Scan for the cell matching the given text and deliver its (x, y) coordinate at center. 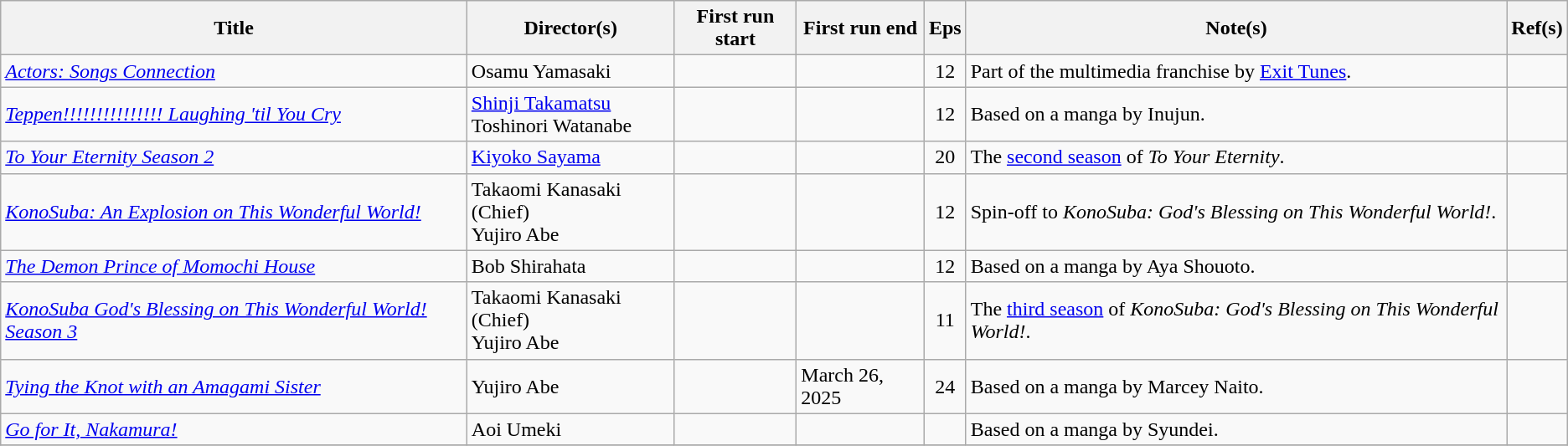
Kiyoko Sayama (570, 157)
Aoi Umeki (570, 429)
The third season of KonoSuba: God's Blessing on This Wonderful World!. (1236, 320)
To Your Eternity Season 2 (235, 157)
Eps (945, 28)
Osamu Yamasaki (570, 71)
The Demon Prince of Momochi House (235, 266)
Go for It, Nakamura! (235, 429)
Director(s) (570, 28)
Yujiro Abe (570, 387)
March 26, 2025 (861, 387)
Bob Shirahata (570, 266)
Based on a manga by Marcey Naito. (1236, 387)
Note(s) (1236, 28)
The second season of To Your Eternity. (1236, 157)
Tying the Knot with an Amagami Sister (235, 387)
KonoSuba: An Explosion on This Wonderful World! (235, 212)
Part of the multimedia franchise by Exit Tunes. (1236, 71)
Based on a manga by Syundei. (1236, 429)
Based on a manga by Aya Shouoto. (1236, 266)
20 (945, 157)
KonoSuba God's Blessing on This Wonderful World! Season 3 (235, 320)
First run start (735, 28)
Actors: Songs Connection (235, 71)
Teppen!!!!!!!!!!!!!!! Laughing 'til You Cry (235, 114)
Based on a manga by Inujun. (1236, 114)
Spin-off to KonoSuba: God's Blessing on This Wonderful World!. (1236, 212)
Ref(s) (1537, 28)
24 (945, 387)
11 (945, 320)
Title (235, 28)
Shinji TakamatsuToshinori Watanabe (570, 114)
First run end (861, 28)
